Pinpoint the cell where the given text exists, returning its (X, Y) midpoint coordinate. 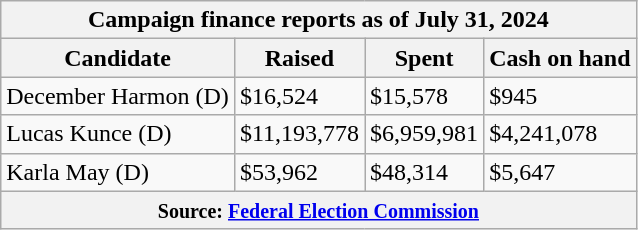
Spent (424, 58)
Lucas Kunce (D) (118, 134)
$945 (560, 96)
Candidate (118, 58)
$48,314 (424, 172)
$5,647 (560, 172)
Cash on hand (560, 58)
$6,959,981 (424, 134)
Campaign finance reports as of July 31, 2024 (318, 20)
$11,193,778 (299, 134)
$16,524 (299, 96)
Raised (299, 58)
$4,241,078 (560, 134)
December Harmon (D) (118, 96)
$53,962 (299, 172)
Source: Federal Election Commission (318, 210)
$15,578 (424, 96)
Karla May (D) (118, 172)
